Detect which cell encompasses the target text, then output its [x, y] center coordinate. 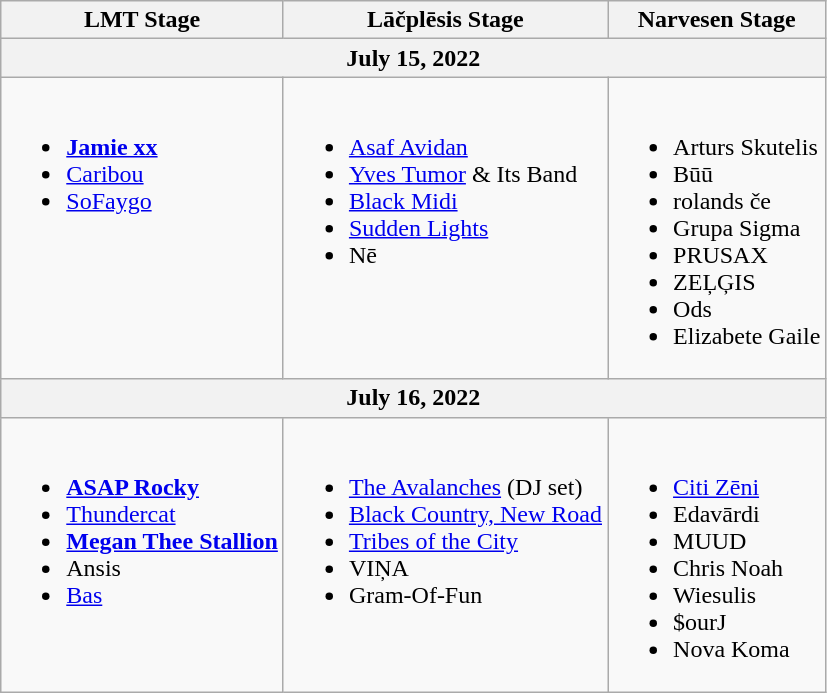
Narvesen Stage [717, 20]
Citi ZēniEdavārdiMUUDChris NoahWiesulis$ourJNova Koma [717, 554]
Arturs SkutelisBūūrolands čeGrupa SigmaPRUSAXZEĻĢISOdsElizabete Gaile [717, 228]
Jamie xxCaribouSoFaygo [142, 228]
ASAP RockyThundercatMegan Thee StallionAnsisBas [142, 554]
Lāčplēsis Stage [445, 20]
July 15, 2022 [414, 58]
The Avalanches (DJ set)Black Country, New RoadTribes of the CityVIŅAGram-Of-Fun [445, 554]
July 16, 2022 [414, 398]
Asaf AvidanYves Tumor & Its BandBlack MidiSudden LightsNē [445, 228]
LMT Stage [142, 20]
